Capture the cell that displays the provided text and extract its (x, y) central coordinate. 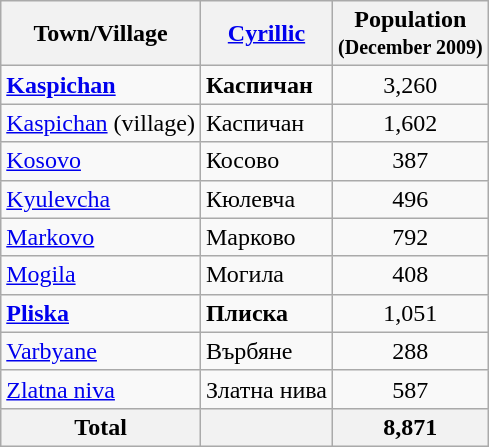
1,051 (411, 313)
Cyrillic (266, 34)
Плиска (266, 313)
1,602 (411, 123)
Total (101, 427)
496 (411, 199)
Kosovo (101, 161)
Zlatna niva (101, 389)
Могила (266, 275)
Pliska (101, 313)
587 (411, 389)
8,871 (411, 427)
3,260 (411, 85)
Кюлевча (266, 199)
Markovo (101, 237)
Mogila (101, 275)
Златна нива (266, 389)
Върбяне (266, 351)
Population(December 2009) (411, 34)
Косово (266, 161)
792 (411, 237)
Марково (266, 237)
408 (411, 275)
Kyulevcha (101, 199)
Town/Village (101, 34)
Kaspichan (101, 85)
Kaspichan (village) (101, 123)
387 (411, 161)
Varbyane (101, 351)
288 (411, 351)
